Find where the given text appears and provide that cell's center as (X, Y) coordinate. 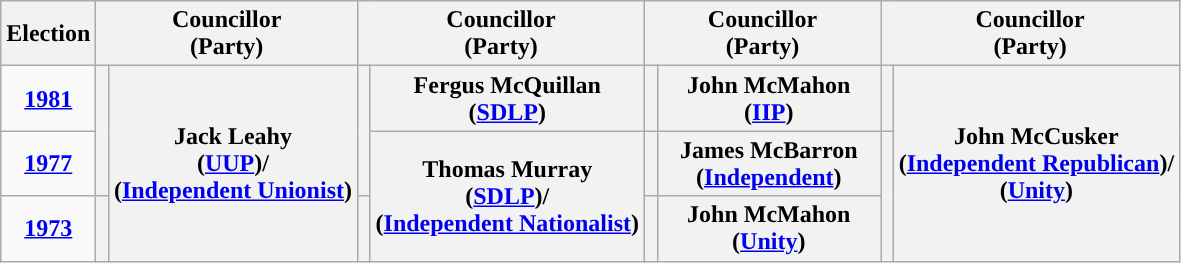
John McCusker (Independent Republican)/ (Unity) (1036, 164)
1981 (48, 98)
1977 (48, 164)
John McMahon (IIP) (769, 98)
Thomas Murray (SDLP)/ (Independent Nationalist) (507, 196)
John McMahon (Unity) (769, 228)
Election (48, 34)
1973 (48, 228)
James McBarron (Independent) (769, 164)
Jack Leahy (UUP)/ (Independent Unionist) (232, 164)
Fergus McQuillan (SDLP) (507, 98)
